Search for the cell housing the specified text and yield its [x, y] center coordinate. 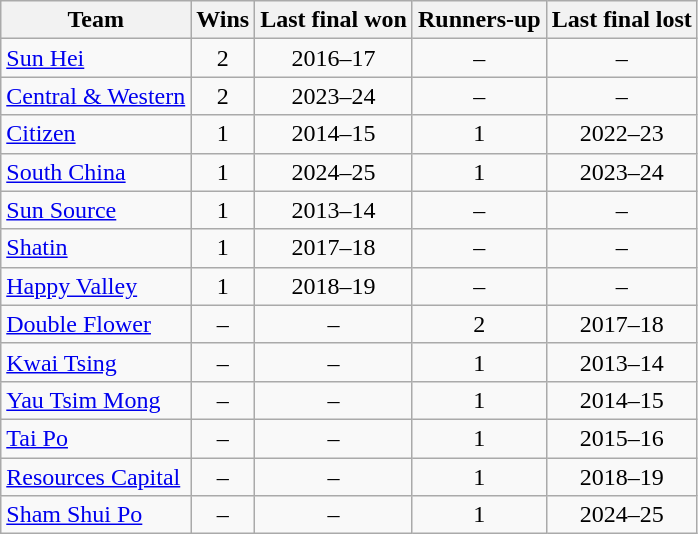
Sham Shui Po [96, 515]
2016–17 [334, 58]
Citizen [96, 134]
Wins [223, 20]
Happy Valley [96, 286]
2022–23 [622, 134]
Central & Western [96, 96]
Sun Source [96, 210]
Sun Hei [96, 58]
Kwai Tsing [96, 362]
Tai Po [96, 438]
Team [96, 20]
South China [96, 172]
Last final lost [622, 20]
Yau Tsim Mong [96, 400]
Double Flower [96, 324]
Resources Capital [96, 477]
Last final won [334, 20]
2015–16 [622, 438]
Runners-up [479, 20]
Shatin [96, 248]
